Return [X, Y] of the center of cell containing provided text 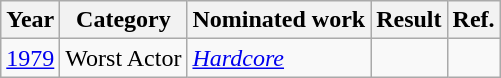
Worst Actor [124, 58]
Year [30, 20]
Hardcore [279, 58]
Ref. [474, 20]
1979 [30, 58]
Result [409, 20]
Category [124, 20]
Nominated work [279, 20]
